Locate the cell with the specified text and output its [x, y] center coordinate. 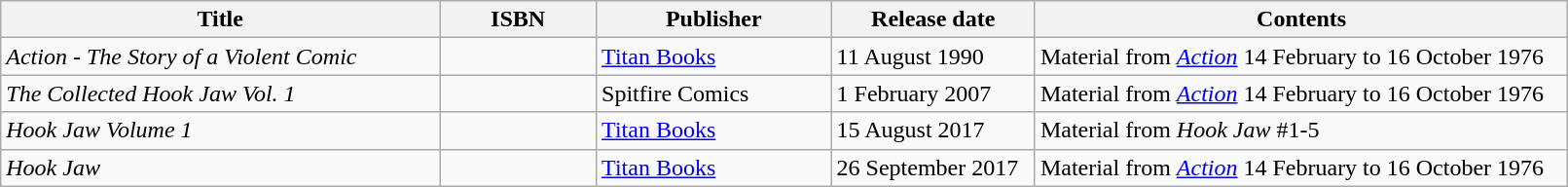
26 September 2017 [932, 168]
Title [220, 19]
Hook Jaw [220, 168]
Hook Jaw Volume 1 [220, 131]
11 August 1990 [932, 56]
Publisher [714, 19]
Release date [932, 19]
Action - The Story of a Violent Comic [220, 56]
15 August 2017 [932, 131]
1 February 2007 [932, 93]
The Collected Hook Jaw Vol. 1 [220, 93]
Spitfire Comics [714, 93]
Material from Hook Jaw #1-5 [1300, 131]
ISBN [518, 19]
Contents [1300, 19]
